Pinpoint the cell where the given text exists, returning its (x, y) midpoint coordinate. 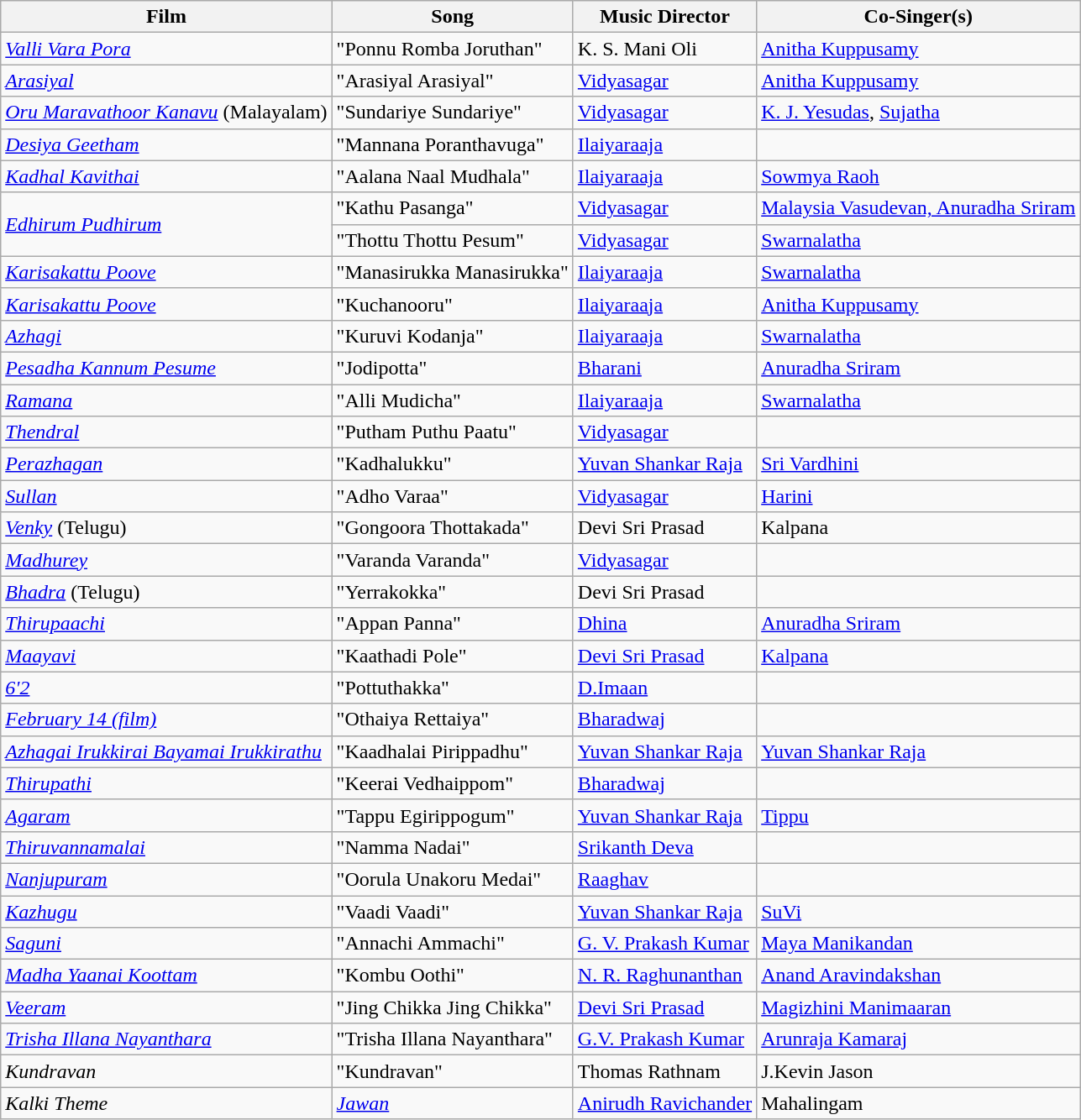
"Jodipotta" (452, 368)
Edhirum Pudhirum (166, 224)
"Mannana Poranthavuga" (452, 144)
"Adho Varaa" (452, 496)
Kadhal Kavithai (166, 176)
"Kundravan" (452, 1071)
Anirudh Ravichander (664, 1103)
Sowmya Raoh (919, 176)
Venky (Telugu) (166, 528)
Bharani (664, 368)
Song (452, 17)
Tippu (919, 815)
"Namma Nadai" (452, 847)
"Ponnu Romba Joruthan" (452, 49)
Desiya Geetham (166, 144)
"Kaadhalai Pirippadhu" (452, 751)
Oru Maravathoor Kanavu (Malayalam) (166, 113)
Valli Vara Pora (166, 49)
"Othaiya Rettaiya" (452, 720)
Magizhini Manimaaran (919, 1007)
"Kuchanooru" (452, 304)
Thendral (166, 432)
"Tappu Egirippogum" (452, 815)
K. S. Mani Oli (664, 49)
Srikanth Deva (664, 847)
Ramana (166, 400)
Azhagi (166, 336)
Thirupaachi (166, 624)
Veeram (166, 1007)
SuVi (919, 911)
Arasiyal (166, 81)
K. J. Yesudas, Sujatha (919, 113)
Arunraja Kamaraj (919, 1039)
Thirupathi (166, 783)
Sri Vardhini (919, 464)
"Keerai Vedhaippom" (452, 783)
G. V. Prakash Kumar (664, 944)
N. R. Raghunanthan (664, 976)
"Sundariye Sundariye" (452, 113)
"Kaathadi Pole" (452, 656)
Nanjupuram (166, 879)
6'2 (166, 688)
G.V. Prakash Kumar (664, 1039)
Thiruvannamalai (166, 847)
"Arasiyal Arasiyal" (452, 81)
Mahalingam (919, 1103)
Malaysia Vasudevan, Anuradha Sriram (919, 208)
"Yerrakokka" (452, 592)
Dhina (664, 624)
"Trisha Illana Nayanthara" (452, 1039)
Bhadra (Telugu) (166, 592)
"Pottuthakka" (452, 688)
Raaghav (664, 879)
"Appan Panna" (452, 624)
Film (166, 17)
Co-Singer(s) (919, 17)
"Vaadi Vaadi" (452, 911)
"Oorula Unakoru Medai" (452, 879)
"Alli Mudicha" (452, 400)
"Jing Chikka Jing Chikka" (452, 1007)
Sullan (166, 496)
Perazhagan (166, 464)
Saguni (166, 944)
"Gongoora Thottakada" (452, 528)
Madhurey (166, 560)
"Thottu Thottu Pesum" (452, 240)
"Annachi Ammachi" (452, 944)
"Kuruvi Kodanja" (452, 336)
"Kombu Oothi" (452, 976)
D.Imaan (664, 688)
"Varanda Varanda" (452, 560)
"Putham Puthu Paatu" (452, 432)
Thomas Rathnam (664, 1071)
Kalki Theme (166, 1103)
Maya Manikandan (919, 944)
Madha Yaanai Koottam (166, 976)
J.Kevin Jason (919, 1071)
Anand Aravindakshan (919, 976)
Maayavi (166, 656)
Agaram (166, 815)
Trisha Illana Nayanthara (166, 1039)
Kundravan (166, 1071)
"Kathu Pasanga" (452, 208)
Music Director (664, 17)
Jawan (452, 1103)
Azhagai Irukkirai Bayamai Irukkirathu (166, 751)
Pesadha Kannum Pesume (166, 368)
"Aalana Naal Mudhala" (452, 176)
"Kadhalukku" (452, 464)
February 14 (film) (166, 720)
Kazhugu (166, 911)
"Manasirukka Manasirukka" (452, 272)
Harini (919, 496)
